Detect which cell encompasses the target text, then output its (X, Y) center coordinate. 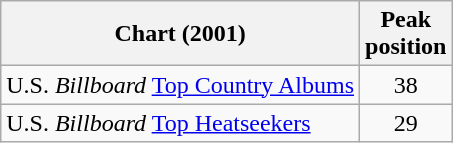
Chart (2001) (180, 34)
29 (406, 123)
38 (406, 85)
U.S. Billboard Top Country Albums (180, 85)
Peakposition (406, 34)
U.S. Billboard Top Heatseekers (180, 123)
